Return [X, Y] of the center of cell containing provided text 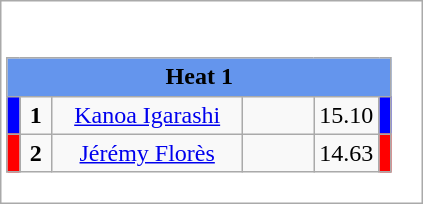
14.63 [346, 153]
Jérémy Florès [148, 153]
2 [36, 153]
Heat 1 1 Kanoa Igarashi 15.10 2 Jérémy Florès 14.63 [212, 102]
1 [36, 115]
Heat 1 [199, 77]
Kanoa Igarashi [148, 115]
15.10 [346, 115]
